For the text-containing cell, return its midpoint in (X, Y) coordinate format. 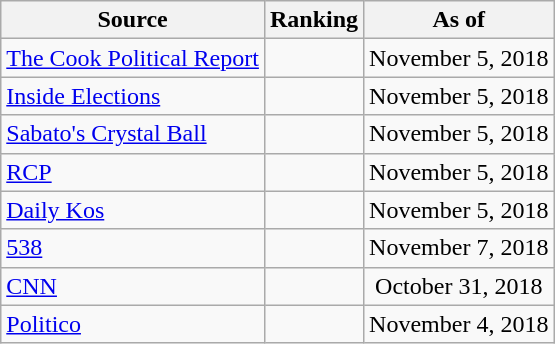
Source (133, 20)
538 (133, 248)
Sabato's Crystal Ball (133, 134)
Politico (133, 324)
Inside Elections (133, 96)
The Cook Political Report (133, 58)
Ranking (314, 20)
November 7, 2018 (459, 248)
CNN (133, 286)
October 31, 2018 (459, 286)
Daily Kos (133, 210)
RCP (133, 172)
As of (459, 20)
November 4, 2018 (459, 324)
